Identify which cell holds the provided text, then report its [X, Y] central coordinate. 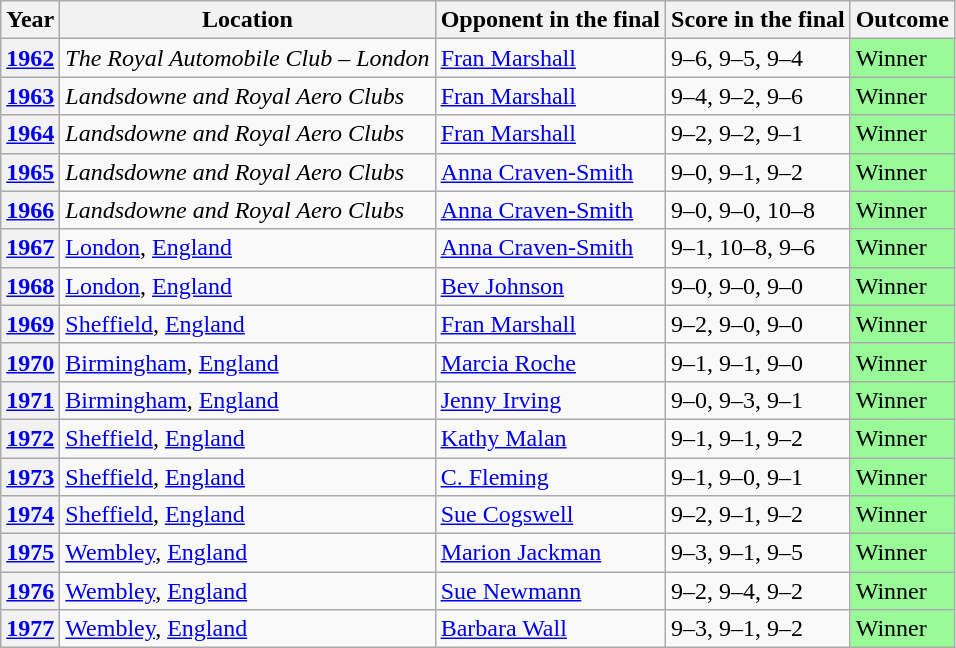
1971 [30, 400]
9–3, 9–1, 9–5 [758, 553]
9–2, 9–2, 9–1 [758, 134]
Barbara Wall [550, 629]
9–1, 9–1, 9–2 [758, 438]
9–2, 9–4, 9–2 [758, 591]
9–0, 9–3, 9–1 [758, 400]
9–2, 9–1, 9–2 [758, 515]
9–6, 9–5, 9–4 [758, 58]
Kathy Malan [550, 438]
1969 [30, 324]
9–4, 9–2, 9–6 [758, 96]
C. Fleming [550, 477]
9–1, 9–1, 9–0 [758, 362]
Year [30, 20]
1966 [30, 210]
1970 [30, 362]
Location [248, 20]
1964 [30, 134]
1976 [30, 591]
Bev Johnson [550, 286]
Outcome [902, 20]
Marcia Roche [550, 362]
1968 [30, 286]
Opponent in the final [550, 20]
Sue Cogswell [550, 515]
1962 [30, 58]
9–2, 9–0, 9–0 [758, 324]
1963 [30, 96]
1977 [30, 629]
Score in the final [758, 20]
9–1, 10–8, 9–6 [758, 248]
1974 [30, 515]
9–3, 9–1, 9–2 [758, 629]
9–0, 9–0, 9–0 [758, 286]
Marion Jackman [550, 553]
9–1, 9–0, 9–1 [758, 477]
1967 [30, 248]
9–0, 9–0, 10–8 [758, 210]
1973 [30, 477]
1975 [30, 553]
Jenny Irving [550, 400]
1972 [30, 438]
1965 [30, 172]
The Royal Automobile Club – London [248, 58]
9–0, 9–1, 9–2 [758, 172]
Sue Newmann [550, 591]
